Detect which cell encompasses the target text, then output its [X, Y] center coordinate. 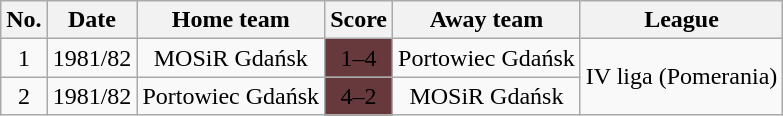
League [682, 20]
4–2 [359, 96]
1 [24, 58]
Away team [487, 20]
1–4 [359, 58]
No. [24, 20]
2 [24, 96]
IV liga (Pomerania) [682, 77]
Date [92, 20]
Home team [231, 20]
Score [359, 20]
